Extract the (x, y) coordinate from the center of the cell holding the provided text.  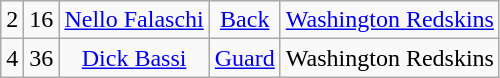
4 (12, 58)
2 (12, 20)
Nello Falaschi (134, 20)
Dick Bassi (134, 58)
Back (244, 20)
Guard (244, 58)
36 (42, 58)
16 (42, 20)
